Provide the [X, Y] coordinate of the cell's center where the given text is located.  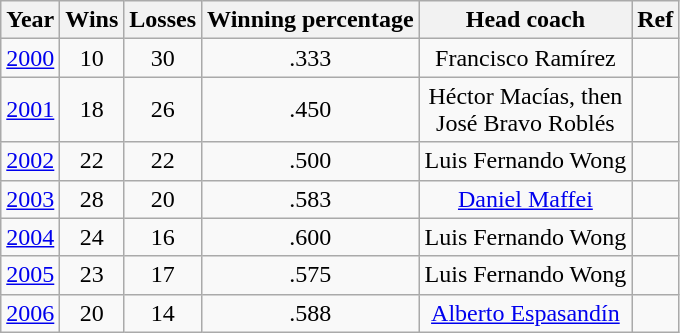
10 [92, 58]
Daniel Maffei [526, 199]
Ref [656, 20]
14 [163, 313]
.600 [311, 237]
28 [92, 199]
Francisco Ramírez [526, 58]
2006 [30, 313]
Héctor Macías, then José Bravo Roblés [526, 110]
2001 [30, 110]
Losses [163, 20]
.583 [311, 199]
Alberto Espasandín [526, 313]
.500 [311, 161]
.333 [311, 58]
2004 [30, 237]
Year [30, 20]
2002 [30, 161]
30 [163, 58]
2003 [30, 199]
Winning percentage [311, 20]
Head coach [526, 20]
24 [92, 237]
.588 [311, 313]
26 [163, 110]
.450 [311, 110]
23 [92, 275]
18 [92, 110]
2005 [30, 275]
.575 [311, 275]
16 [163, 237]
17 [163, 275]
2000 [30, 58]
Wins [92, 20]
